Search for the cell housing the specified text and yield its (x, y) center coordinate. 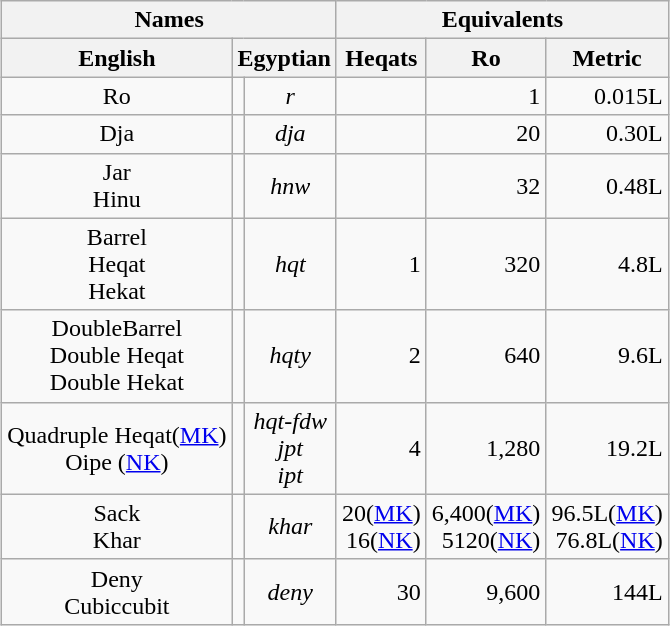
6,400(MK)5120(NK) (486, 526)
144L (607, 592)
320 (486, 264)
1,280 (486, 448)
0.48L (607, 186)
SackKhar (117, 526)
0.30L (607, 134)
Names (170, 20)
Metric (607, 58)
20(MK)16(NK) (381, 526)
Equivalents (502, 20)
Quadruple Heqat(MK)Oipe (NK) (117, 448)
English (117, 58)
khar (290, 526)
0.015L (607, 96)
hnw (290, 186)
Dja (117, 134)
Egyptian (284, 58)
Heqats (381, 58)
r (290, 96)
4.8L (607, 264)
640 (486, 356)
hqty (290, 356)
19.2L (607, 448)
9.6L (607, 356)
DenyCubiccubit (117, 592)
BarrelHeqatHekat (117, 264)
hqt (290, 264)
4 (381, 448)
deny (290, 592)
30 (381, 592)
dja (290, 134)
DoubleBarrelDouble HeqatDouble Hekat (117, 356)
20 (486, 134)
32 (486, 186)
96.5L(MK)76.8L(NK) (607, 526)
2 (381, 356)
JarHinu (117, 186)
hqt-fdwjptipt (290, 448)
9,600 (486, 592)
